Search for the cell housing the specified text and yield its [X, Y] center coordinate. 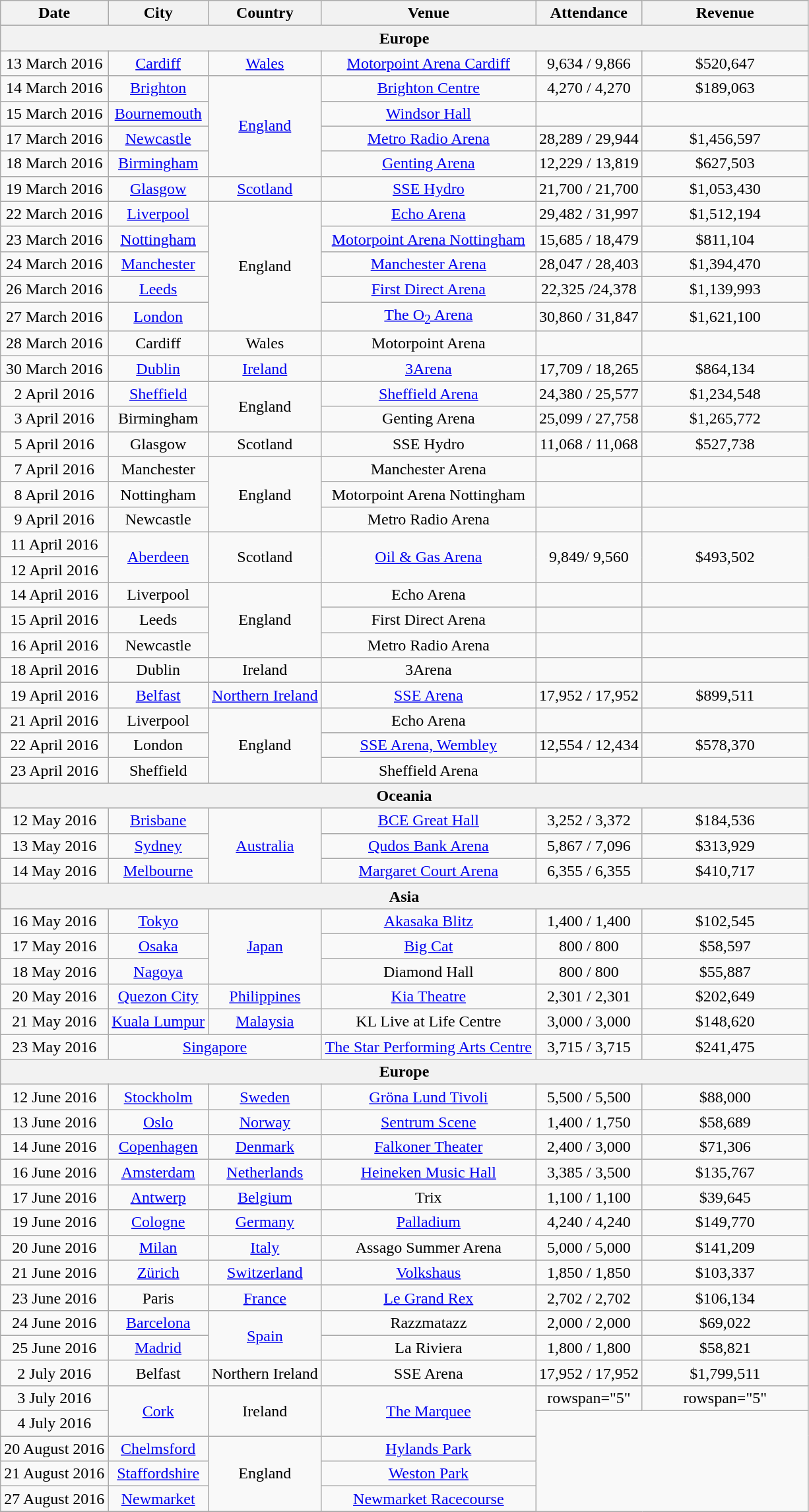
19 March 2016 [54, 189]
11 April 2016 [54, 544]
Diamond Hall [428, 971]
3,000 / 3,000 [589, 1022]
Motorpoint Arena [428, 344]
22,325 /24,378 [589, 289]
Germany [265, 1222]
15 March 2016 [54, 113]
24,380 / 25,577 [589, 394]
14 April 2016 [54, 594]
Brighton Centre [428, 88]
Melbourne [158, 871]
1,800 / 1,800 [589, 1348]
17 June 2016 [54, 1197]
4 July 2016 [54, 1424]
28,289 / 29,944 [589, 139]
Philippines [265, 996]
1,400 / 1,750 [589, 1122]
Oslo [158, 1122]
$103,337 [725, 1273]
$864,134 [725, 369]
$627,503 [725, 164]
Trix [428, 1197]
$811,104 [725, 239]
$899,511 [725, 695]
Malaysia [265, 1022]
Attendance [589, 13]
13 March 2016 [54, 63]
5,500 / 5,500 [589, 1097]
Windsor Hall [428, 113]
Chelmsford [158, 1449]
Brighton [158, 88]
15,685 / 18,479 [589, 239]
Big Cat [428, 946]
13 June 2016 [54, 1122]
2,702 / 2,702 [589, 1298]
Japan [265, 946]
$102,545 [725, 921]
$1,053,430 [725, 189]
2 April 2016 [54, 394]
$1,456,597 [725, 139]
30,860 / 31,847 [589, 317]
Date [54, 13]
Country [265, 13]
Bournemouth [158, 113]
12,554 / 12,434 [589, 745]
Denmark [265, 1147]
$58,597 [725, 946]
$493,502 [725, 557]
17 May 2016 [54, 946]
$241,475 [725, 1047]
21 May 2016 [54, 1022]
$1,394,470 [725, 264]
3,715 / 3,715 [589, 1047]
8 April 2016 [54, 494]
2 July 2016 [54, 1373]
9 April 2016 [54, 519]
27 March 2016 [54, 317]
Revenue [725, 13]
3 April 2016 [54, 419]
SSE Arena, Wembley [428, 745]
Nagoya [158, 971]
Staffordshire [158, 1474]
14 May 2016 [54, 871]
Assago Summer Arena [428, 1247]
Belgium [265, 1197]
16 April 2016 [54, 645]
Heineken Music Hall [428, 1172]
20 May 2016 [54, 996]
Gröna Lund Tivoli [428, 1097]
3,385 / 3,500 [589, 1172]
25,099 / 27,758 [589, 419]
The Star Performing Arts Centre [428, 1047]
22 April 2016 [54, 745]
$149,770 [725, 1222]
BCE Great Hall [428, 821]
1,100 / 1,100 [589, 1197]
Kuala Lumpur [158, 1022]
1,850 / 1,850 [589, 1273]
26 March 2016 [54, 289]
22 March 2016 [54, 214]
Asia [404, 896]
$69,022 [725, 1323]
28 March 2016 [54, 344]
Aberdeen [158, 557]
Razzmatazz [428, 1323]
Palladium [428, 1222]
The O2 Arena [428, 317]
14 March 2016 [54, 88]
Zürich [158, 1273]
Cork [158, 1410]
City [158, 13]
5 April 2016 [54, 444]
Madrid [158, 1348]
29,482 / 31,997 [589, 214]
19 June 2016 [54, 1222]
9,634 / 9,866 [589, 63]
12 May 2016 [54, 821]
France [265, 1298]
$527,738 [725, 444]
Switzerland [265, 1273]
Milan [158, 1247]
$184,536 [725, 821]
Italy [265, 1247]
$1,234,548 [725, 394]
$1,265,772 [725, 419]
5,867 / 7,096 [589, 846]
12,229 / 13,819 [589, 164]
Singapore [215, 1047]
$148,620 [725, 1022]
24 June 2016 [54, 1323]
Venue [428, 13]
Qudos Bank Arena [428, 846]
Brisbane [158, 821]
$135,767 [725, 1172]
21,700 / 21,700 [589, 189]
21 June 2016 [54, 1273]
$106,134 [725, 1298]
KL Live at Life Centre [428, 1022]
25 June 2016 [54, 1348]
Tokyo [158, 921]
19 April 2016 [54, 695]
$39,645 [725, 1197]
24 March 2016 [54, 264]
30 March 2016 [54, 369]
23 June 2016 [54, 1298]
Copenhagen [158, 1147]
Motorpoint Arena Cardiff [428, 63]
12 April 2016 [54, 569]
Sentrum Scene [428, 1122]
$520,647 [725, 63]
13 May 2016 [54, 846]
17,709 / 18,265 [589, 369]
3 July 2016 [54, 1398]
Amsterdam [158, 1172]
$1,139,993 [725, 289]
$1,512,194 [725, 214]
Le Grand Rex [428, 1298]
$410,717 [725, 871]
5,000 / 5,000 [589, 1247]
11,068 / 11,068 [589, 444]
20 August 2016 [54, 1449]
12 June 2016 [54, 1097]
Kia Theatre [428, 996]
27 August 2016 [54, 1499]
28,047 / 28,403 [589, 264]
$58,821 [725, 1348]
$578,370 [725, 745]
Osaka [158, 946]
7 April 2016 [54, 469]
Sweden [265, 1097]
21 August 2016 [54, 1474]
$58,689 [725, 1122]
Australia [265, 846]
Stockholm [158, 1097]
The Marquee [428, 1410]
$1,621,100 [725, 317]
Margaret Court Arena [428, 871]
14 June 2016 [54, 1147]
4,240 / 4,240 [589, 1222]
18 March 2016 [54, 164]
16 May 2016 [54, 921]
9,849/ 9,560 [589, 557]
$1,799,511 [725, 1373]
Spain [265, 1335]
Cologne [158, 1222]
2,301 / 2,301 [589, 996]
18 May 2016 [54, 971]
Paris [158, 1298]
Weston Park [428, 1474]
$55,887 [725, 971]
2,400 / 3,000 [589, 1147]
6,355 / 6,355 [589, 871]
Oil & Gas Arena [428, 557]
18 April 2016 [54, 670]
23 May 2016 [54, 1047]
Volkshaus [428, 1273]
20 June 2016 [54, 1247]
23 April 2016 [54, 771]
La Riviera [428, 1348]
$71,306 [725, 1147]
$313,929 [725, 846]
$88,000 [725, 1097]
$141,209 [725, 1247]
Falkoner Theater [428, 1147]
$202,649 [725, 996]
Newmarket [158, 1499]
Newmarket Racecourse [428, 1499]
21 April 2016 [54, 720]
16 June 2016 [54, 1172]
$189,063 [725, 88]
Barcelona [158, 1323]
Norway [265, 1122]
Sydney [158, 846]
15 April 2016 [54, 620]
Netherlands [265, 1172]
Akasaka Blitz [428, 921]
Quezon City [158, 996]
23 March 2016 [54, 239]
Oceania [404, 796]
3,252 / 3,372 [589, 821]
Antwerp [158, 1197]
4,270 / 4,270 [589, 88]
2,000 / 2,000 [589, 1323]
17 March 2016 [54, 139]
1,400 / 1,400 [589, 921]
Hylands Park [428, 1449]
